From the cell containing the given text, extract its center point as [x, y] coordinate. 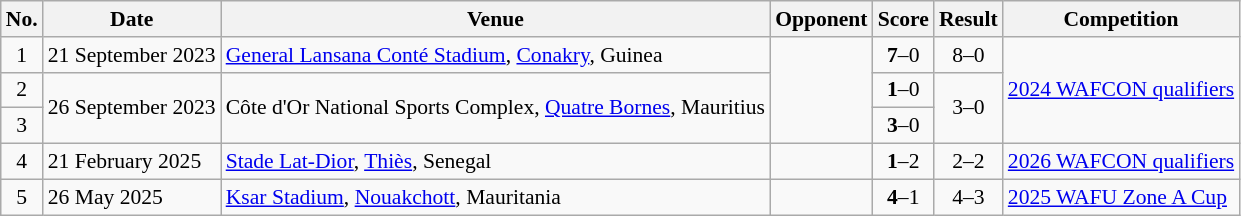
No. [22, 19]
Result [968, 19]
2026 WAFCON qualifiers [1121, 162]
1 [22, 55]
4–3 [968, 197]
26 May 2025 [132, 197]
7–0 [904, 55]
2025 WAFU Zone A Cup [1121, 197]
1–2 [904, 162]
21 February 2025 [132, 162]
Ksar Stadium, Nouakchott, Mauritania [496, 197]
4–1 [904, 197]
2024 WAFCON qualifiers [1121, 90]
2 [22, 90]
Stade Lat-Dior, Thiès, Senegal [496, 162]
2–2 [968, 162]
Competition [1121, 19]
Côte d'Or National Sports Complex, Quatre Bornes, Mauritius [496, 108]
8–0 [968, 55]
Venue [496, 19]
26 September 2023 [132, 108]
5 [22, 197]
Opponent [822, 19]
General Lansana Conté Stadium, Conakry, Guinea [496, 55]
3 [22, 126]
1–0 [904, 90]
Date [132, 19]
4 [22, 162]
21 September 2023 [132, 55]
Score [904, 19]
